Scan for the cell matching the given text and deliver its (x, y) coordinate at center. 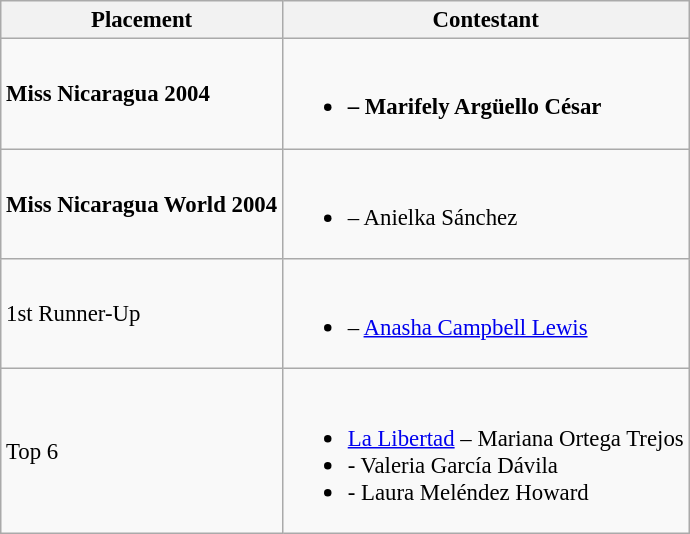
– Anielka Sánchez (486, 204)
– Marifely Argüello César (486, 94)
Top 6 (142, 451)
Miss Nicaragua World 2004 (142, 204)
La Libertad – Mariana Ortega Trejos - Valeria García Dávila - Laura Meléndez Howard (486, 451)
Contestant (486, 20)
1st Runner-Up (142, 314)
Miss Nicaragua 2004 (142, 94)
– Anasha Campbell Lewis (486, 314)
Placement (142, 20)
